Detect which cell encompasses the target text, then output its [x, y] center coordinate. 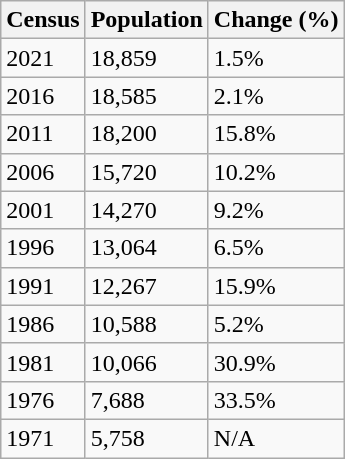
10.2% [276, 172]
15.8% [276, 134]
18,859 [146, 58]
33.5% [276, 400]
18,585 [146, 96]
1971 [43, 438]
2011 [43, 134]
13,064 [146, 248]
1976 [43, 400]
7,688 [146, 400]
2.1% [276, 96]
2021 [43, 58]
5.2% [276, 324]
Change (%) [276, 20]
Census [43, 20]
1.5% [276, 58]
15.9% [276, 286]
2006 [43, 172]
1996 [43, 248]
10,588 [146, 324]
5,758 [146, 438]
2016 [43, 96]
Population [146, 20]
6.5% [276, 248]
2001 [43, 210]
18,200 [146, 134]
15,720 [146, 172]
30.9% [276, 362]
9.2% [276, 210]
N/A [276, 438]
1991 [43, 286]
10,066 [146, 362]
12,267 [146, 286]
1986 [43, 324]
14,270 [146, 210]
1981 [43, 362]
